Detect which cell encompasses the target text, then output its (x, y) center coordinate. 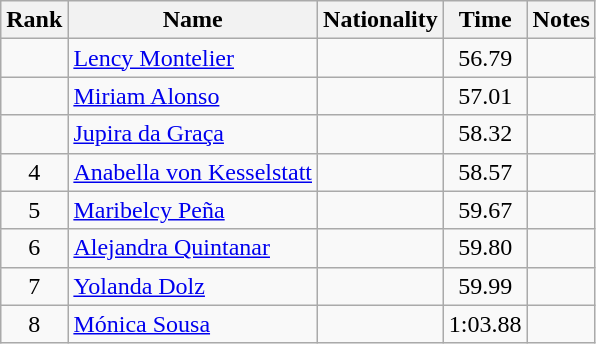
Jupira da Graça (193, 134)
Mónica Sousa (193, 324)
Maribelcy Peña (193, 210)
59.99 (485, 286)
Time (485, 20)
Yolanda Dolz (193, 286)
7 (34, 286)
56.79 (485, 58)
57.01 (485, 96)
Nationality (381, 20)
Miriam Alonso (193, 96)
4 (34, 172)
59.67 (485, 210)
1:03.88 (485, 324)
Name (193, 20)
Alejandra Quintanar (193, 248)
58.32 (485, 134)
8 (34, 324)
58.57 (485, 172)
Anabella von Kesselstatt (193, 172)
5 (34, 210)
59.80 (485, 248)
Notes (561, 20)
Rank (34, 20)
Lency Montelier (193, 58)
6 (34, 248)
